Output the [x, y] coordinate of the center of the cell containing the given text.  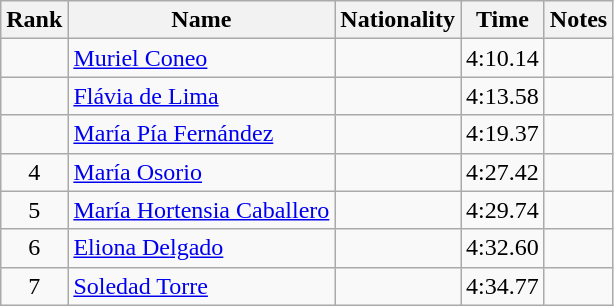
María Hortensia Caballero [202, 210]
Soledad Torre [202, 286]
6 [34, 248]
4:13.58 [503, 96]
5 [34, 210]
Eliona Delgado [202, 248]
Flávia de Lima [202, 96]
4:27.42 [503, 172]
4:10.14 [503, 58]
4:34.77 [503, 286]
Nationality [398, 20]
María Pía Fernández [202, 134]
7 [34, 286]
4:32.60 [503, 248]
Notes [578, 20]
Muriel Coneo [202, 58]
4 [34, 172]
4:29.74 [503, 210]
María Osorio [202, 172]
Name [202, 20]
4:19.37 [503, 134]
Time [503, 20]
Rank [34, 20]
